Output the [x, y] coordinate of the center of the cell containing the given text.  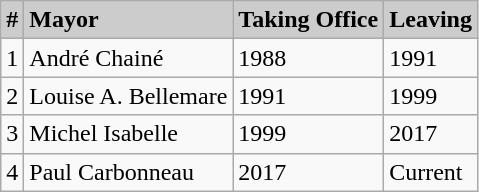
Taking Office [308, 20]
Current [431, 172]
Paul Carbonneau [128, 172]
Louise A. Bellemare [128, 96]
Michel Isabelle [128, 134]
1988 [308, 58]
3 [12, 134]
André Chainé [128, 58]
Leaving [431, 20]
Mayor [128, 20]
# [12, 20]
4 [12, 172]
1 [12, 58]
2 [12, 96]
